Locate the cell with the specified text and output its (X, Y) center coordinate. 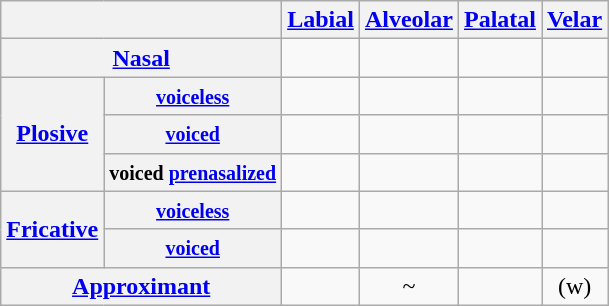
voiced prenasalized (193, 172)
Palatal (500, 20)
Nasal (142, 58)
Labial (321, 20)
Fricative (52, 229)
~ (408, 286)
Alveolar (408, 20)
Velar (575, 20)
Plosive (52, 134)
Approximant (142, 286)
(w) (575, 286)
